Locate the cell with the specified text and output its (x, y) center coordinate. 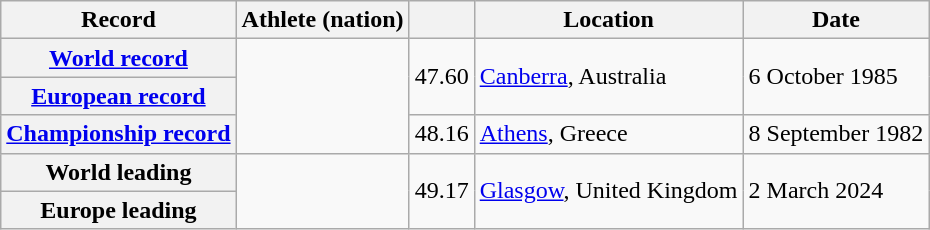
World leading (118, 172)
World record (118, 58)
48.16 (442, 134)
6 October 1985 (836, 77)
Championship record (118, 134)
Glasgow, United Kingdom (608, 191)
Date (836, 20)
Athlete (nation) (322, 20)
European record (118, 96)
Canberra, Australia (608, 77)
Record (118, 20)
8 September 1982 (836, 134)
Athens, Greece (608, 134)
Location (608, 20)
2 March 2024 (836, 191)
49.17 (442, 191)
Europe leading (118, 210)
47.60 (442, 77)
